Determine the (X, Y) coordinate at the center of the cell enclosing the given text.  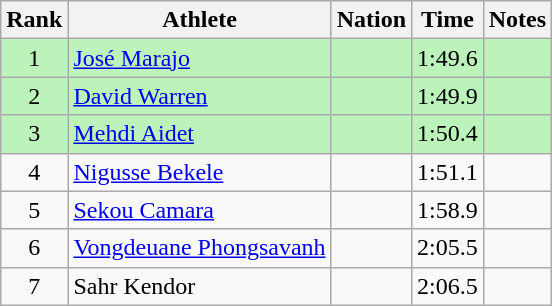
José Marajo (200, 58)
2 (34, 96)
2:06.5 (448, 286)
Nation (371, 20)
1:49.6 (448, 58)
1:49.9 (448, 96)
Nigusse Bekele (200, 172)
Mehdi Aidet (200, 134)
4 (34, 172)
1 (34, 58)
1:50.4 (448, 134)
5 (34, 210)
1:58.9 (448, 210)
1:51.1 (448, 172)
Rank (34, 20)
Vongdeuane Phongsavanh (200, 248)
Time (448, 20)
2:05.5 (448, 248)
Sahr Kendor (200, 286)
3 (34, 134)
Sekou Camara (200, 210)
6 (34, 248)
Athlete (200, 20)
David Warren (200, 96)
7 (34, 286)
Notes (517, 20)
